Determine the [X, Y] coordinate at the center of the cell enclosing the given text.  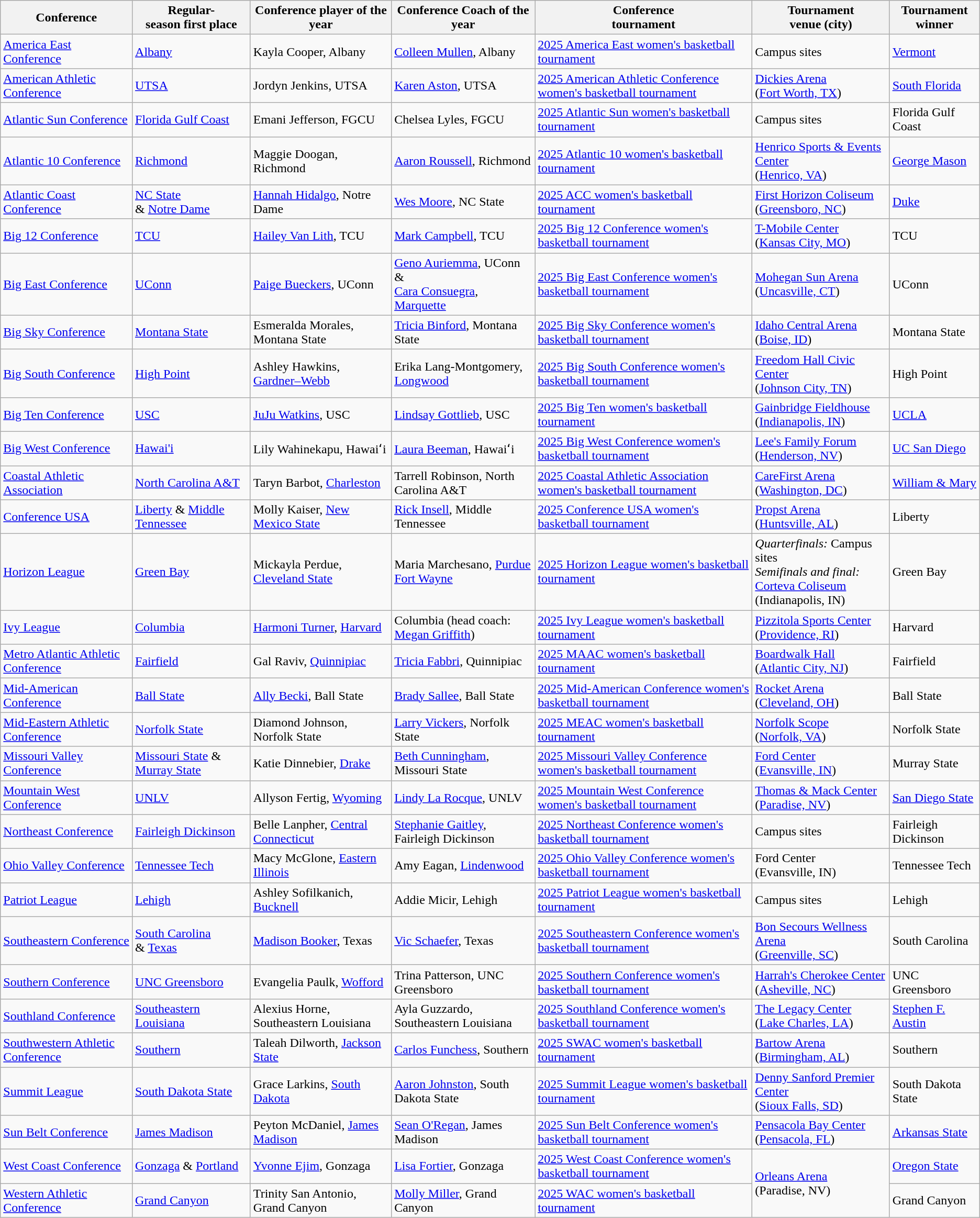
Duke [934, 202]
Amy Eagan, Lindenwood [463, 866]
Summit League [66, 1091]
Southwestern Athletic Conference [66, 1050]
Erika Lang-Montgomery, Longwood [463, 373]
Madison Booker, Texas [320, 941]
Carlos Funchess, Southern [463, 1050]
UC San Diego [934, 448]
JuJu Watkins, USC [320, 415]
Molly Kaiser, New Mexico State [320, 517]
Lisa Fortier, Gonzaga [463, 1166]
Big Ten Conference [66, 415]
Atlantic Coast Conference [66, 202]
Katie Dinnebier, Drake [320, 763]
Tarrell Robinson, North Carolina A&T [463, 483]
Liberty [934, 517]
2025 ACC women's basketball tournament [644, 202]
Trinity San Antonio, Grand Canyon [320, 1201]
Propst Arena(Huntsville, AL) [821, 517]
2025 Patriot League women's basketball tournament [644, 899]
George Mason [934, 161]
Chelsea Lyles, FGCU [463, 119]
Yvonne Ejim, Gonzaga [320, 1166]
Tournamentwinner [934, 18]
South Carolina& Texas [192, 941]
Big Sky Conference [66, 332]
Wes Moore, NC State [463, 202]
Gal Raviv, Quinnipiac [320, 662]
Idaho Central Arena(Boise, ID) [821, 332]
Albany [192, 51]
Hannah Hidalgo, Notre Dame [320, 202]
2025 Sun Belt Conference women's basketball tournament [644, 1133]
2025 Big Ten women's basketball tournament [644, 415]
Liberty & Middle Tennessee [192, 517]
Ivy League [66, 627]
Ayla Guzzardo, Southeastern Louisiana [463, 1015]
Horizon League [66, 572]
Denny Sanford Premier Center(Sioux Falls, SD) [821, 1091]
Boardwalk Hall(Atlantic City, NJ) [821, 662]
Tricia Fabbri, Quinnipiac [463, 662]
Lindsay Gottlieb, USC [463, 415]
West Coast Conference [66, 1166]
UNLV [192, 798]
2025 Ohio Valley Conference women's basketball tournament [644, 866]
Gainbridge Fieldhouse(Indianapolis, IN) [821, 415]
Lily Wahinekapu, Hawaiʻi [320, 448]
Belle Lanpher, Central Connecticut [320, 831]
2025 Southeastern Conference women's basketball tournament [644, 941]
Aaron Roussell, Richmond [463, 161]
Big East Conference [66, 284]
Bartow Arena(Birmingham, AL) [821, 1050]
USC [192, 415]
2025 WAC women's basketball tournament [644, 1201]
Diamond Johnson, Norfolk State [320, 730]
San Diego State [934, 798]
2025 Northeast Conference women's basketball tournament [644, 831]
2025 Big West Conference women's basketball tournament [644, 448]
Bon Secours Wellness Arena(Greenville, SC) [821, 941]
Sun Belt Conference [66, 1133]
Southeastern Louisiana [192, 1015]
Mohegan Sun Arena(Uncasville, CT) [821, 284]
2025 Big South Conference women's basketball tournament [644, 373]
2025 SWAC women's basketball tournament [644, 1050]
Hawai'i [192, 448]
Quarterfinals: Campus sitesSemifinals and final:Corteva Coliseum (Indianapolis, IN) [821, 572]
Mid-American Conference [66, 695]
2025 Conference USA women's basketball tournament [644, 517]
Harrah's Cherokee Center(Asheville, NC) [821, 982]
Conference player of the year [320, 18]
Mark Campbell, TCU [463, 236]
Richmond [192, 161]
2025 Big 12 Conference women's basketball tournament [644, 236]
Macy McGlone, Eastern Illinois [320, 866]
Gonzaga & Portland [192, 1166]
Stephanie Gaitley, Fairleigh Dickinson [463, 831]
Addie Micir, Lehigh [463, 899]
2025 Horizon League women's basketball tournament [644, 572]
Columbia (head coach: Megan Griffith) [463, 627]
2025 American Athletic Conference women's basketball tournament [644, 86]
Coastal Athletic Association [66, 483]
2025 Southland Conference women's basketball tournament [644, 1015]
Northeast Conference [66, 831]
2025 Summit League women's basketball tournament [644, 1091]
Grace Larkins, South Dakota [320, 1091]
2025 West Coast Conference women's basketball tournament [644, 1166]
Big South Conference [66, 373]
2025 MAAC women's basketball tournament [644, 662]
Ally Becki, Ball State [320, 695]
Geno Auriemma, UConn &Cara Consuegra, Marquette [463, 284]
Lee's Family Forum(Henderson, NV) [821, 448]
Rick Insell, Middle Tennessee [463, 517]
Murray State [934, 763]
Patriot League [66, 899]
Molly Miller, Grand Canyon [463, 1201]
Hailey Van Lith, TCU [320, 236]
UTSA [192, 86]
2025 Missouri Valley Conference women's basketball tournament [644, 763]
Southland Conference [66, 1015]
Taleah Dilworth, Jackson State [320, 1050]
South Carolina [934, 941]
Conference [66, 18]
Beth Cunningham, Missouri State [463, 763]
Maria Marchesano, Purdue Fort Wayne [463, 572]
2025 Big East Conference women's basketball tournament [644, 284]
2025 Mountain West Conference women's basketball tournament [644, 798]
Conferencetournament [644, 18]
Pizzitola Sports Center(Providence, RI) [821, 627]
Rocket Arena(Cleveland, OH) [821, 695]
Esmeralda Morales, Montana State [320, 332]
Missouri Valley Conference [66, 763]
2025 Coastal Athletic Association women's basketball tournament [644, 483]
Metro Atlantic Athletic Conference [66, 662]
Evangelia Paulk, Wofford [320, 982]
2025 Southern Conference women's basketball tournament [644, 982]
Western Athletic Conference [66, 1201]
Thomas & Mack Center(Paradise, NV) [821, 798]
The Legacy Center(Lake Charles, LA) [821, 1015]
Columbia [192, 627]
2025 Atlantic Sun women's basketball tournament [644, 119]
Big West Conference [66, 448]
NC State& Notre Dame [192, 202]
CareFirst Arena(Washington, DC) [821, 483]
Harvard [934, 627]
Sean O'Regan, James Madison [463, 1133]
Taryn Barbot, Charleston [320, 483]
Emani Jefferson, FGCU [320, 119]
Kayla Cooper, Albany [320, 51]
Southeastern Conference [66, 941]
Laura Beeman, Hawaiʻi [463, 448]
Dickies Arena(Fort Worth, TX) [821, 86]
Freedom Hall Civic Center(Johnson City, TN) [821, 373]
Colleen Mullen, Albany [463, 51]
Arkansas State [934, 1133]
2025 America East women's basketball tournament [644, 51]
North Carolina A&T [192, 483]
Mountain West Conference [66, 798]
Aaron Johnston, South Dakota State [463, 1091]
Oregon State [934, 1166]
Lindy La Rocque, UNLV [463, 798]
Southern Conference [66, 982]
Ashley Hawkins, Gardner–Webb [320, 373]
Jordyn Jenkins, UTSA [320, 86]
Conference USA [66, 517]
America East Conference [66, 51]
Atlantic 10 Conference [66, 161]
James Madison [192, 1133]
Vermont [934, 51]
Mickayla Perdue, Cleveland State [320, 572]
Trina Patterson, UNC Greensboro [463, 982]
Henrico Sports & Events Center(Henrico, VA) [821, 161]
Alexius Horne, Southeastern Louisiana [320, 1015]
Harmoni Turner, Harvard [320, 627]
Paige Bueckers, UConn [320, 284]
Big 12 Conference [66, 236]
Vic Schaefer, Texas [463, 941]
William & Mary [934, 483]
UCLA [934, 415]
Orleans Arena(Paradise, NV) [821, 1183]
Stephen F. Austin [934, 1015]
Tournamentvenue (city) [821, 18]
Regular-season first place [192, 18]
Karen Aston, UTSA [463, 86]
T-Mobile Center(Kansas City, MO) [821, 236]
Larry Vickers, Norfolk State [463, 730]
American Athletic Conference [66, 86]
Conference Coach of the year [463, 18]
Missouri State & Murray State [192, 763]
Maggie Doogan, Richmond [320, 161]
Norfolk Scope(Norfolk, VA) [821, 730]
Tricia Binford, Montana State [463, 332]
2025 Ivy League women's basketball tournament [644, 627]
2025 Mid-American Conference women's basketball tournament [644, 695]
Allyson Fertig, Wyoming [320, 798]
Ashley Sofilkanich, Bucknell [320, 899]
Pensacola Bay Center(Pensacola, FL) [821, 1133]
Mid-Eastern Athletic Conference [66, 730]
First Horizon Coliseum(Greensboro, NC) [821, 202]
Atlantic Sun Conference [66, 119]
2025 MEAC women's basketball tournament [644, 730]
Ohio Valley Conference [66, 866]
2025 Big Sky Conference women's basketball tournament [644, 332]
2025 Atlantic 10 women's basketball tournament [644, 161]
Brady Sallee, Ball State [463, 695]
Peyton McDaniel, James Madison [320, 1133]
South Florida [934, 86]
